For the text-containing cell, return its midpoint in (x, y) coordinate format. 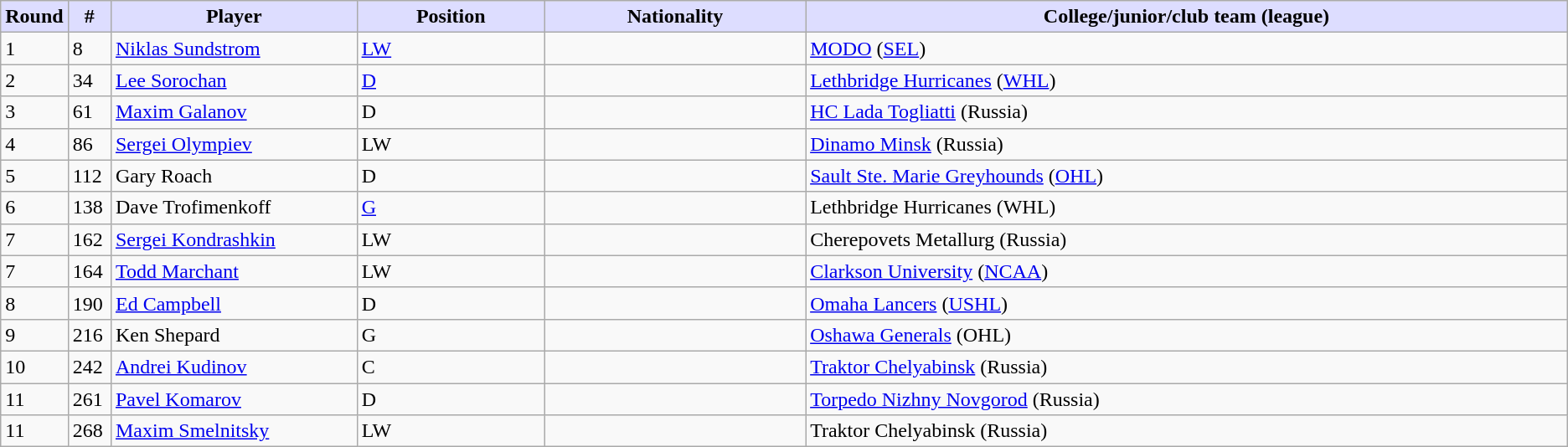
6 (34, 208)
Position (451, 17)
Ed Campbell (234, 303)
College/junior/club team (league) (1187, 17)
C (451, 367)
162 (89, 239)
Andrei Kudinov (234, 367)
34 (89, 80)
242 (89, 367)
190 (89, 303)
2 (34, 80)
Niklas Sundstrom (234, 49)
261 (89, 399)
Ken Shepard (234, 335)
Nationality (675, 17)
86 (89, 144)
Dave Trofimenkoff (234, 208)
4 (34, 144)
Player (234, 17)
268 (89, 431)
Oshawa Generals (OHL) (1187, 335)
Lee Sorochan (234, 80)
9 (34, 335)
HC Lada Togliatti (Russia) (1187, 112)
Maxim Smelnitsky (234, 431)
216 (89, 335)
Sergei Kondrashkin (234, 239)
Sergei Olympiev (234, 144)
138 (89, 208)
Pavel Komarov (234, 399)
Maxim Galanov (234, 112)
Clarkson University (NCAA) (1187, 271)
Dinamo Minsk (Russia) (1187, 144)
5 (34, 176)
MODO (SEL) (1187, 49)
Cherepovets Metallurg (Russia) (1187, 239)
# (89, 17)
1 (34, 49)
112 (89, 176)
164 (89, 271)
61 (89, 112)
Todd Marchant (234, 271)
Omaha Lancers (USHL) (1187, 303)
3 (34, 112)
Round (34, 17)
Sault Ste. Marie Greyhounds (OHL) (1187, 176)
10 (34, 367)
Torpedo Nizhny Novgorod (Russia) (1187, 399)
Gary Roach (234, 176)
